Find where the given text appears and provide that cell's center as (x, y) coordinate. 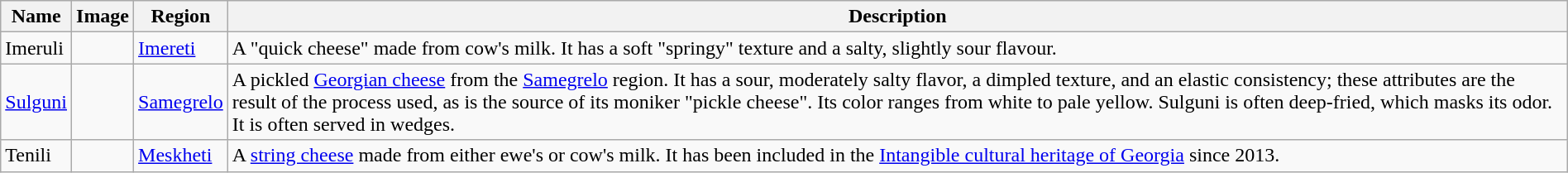
Region (181, 17)
A string cheese made from either ewe's or cow's milk. It has been included in the Intangible cultural heritage of Georgia since 2013. (897, 156)
Imeruli (36, 48)
Meskheti (181, 156)
Tenili (36, 156)
Samegrelo (181, 102)
Sulguni (36, 102)
Description (897, 17)
A "quick cheese" made from cow's milk. It has a soft "springy" texture and a salty, slightly sour flavour. (897, 48)
Image (103, 17)
Name (36, 17)
Imereti (181, 48)
